Search for the cell housing the specified text and yield its [x, y] center coordinate. 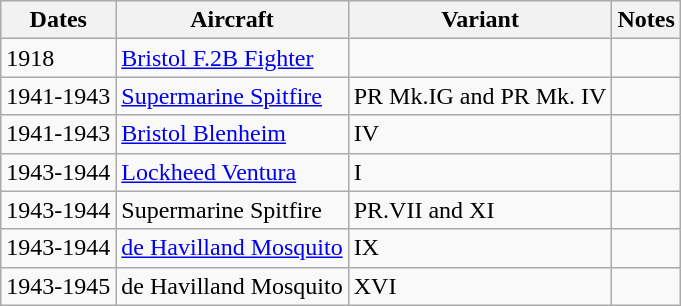
Bristol Blenheim [232, 134]
I [480, 172]
Dates [58, 20]
XVI [480, 286]
IV [480, 134]
Notes [646, 20]
Variant [480, 20]
IX [480, 248]
Aircraft [232, 20]
PR.VII and XI [480, 210]
PR Mk.IG and PR Mk. IV [480, 96]
1943-1945 [58, 286]
Bristol F.2B Fighter [232, 58]
1918 [58, 58]
Lockheed Ventura [232, 172]
